Search for the cell housing the specified text and yield its (x, y) center coordinate. 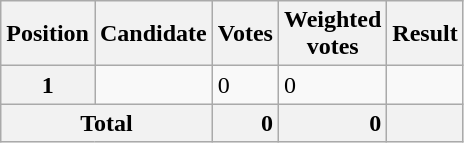
Position (48, 34)
Candidate (153, 34)
1 (48, 85)
Total (107, 123)
Result (425, 34)
Votes (245, 34)
Weightedvotes (332, 34)
